For the text-containing cell, return its midpoint in (X, Y) coordinate format. 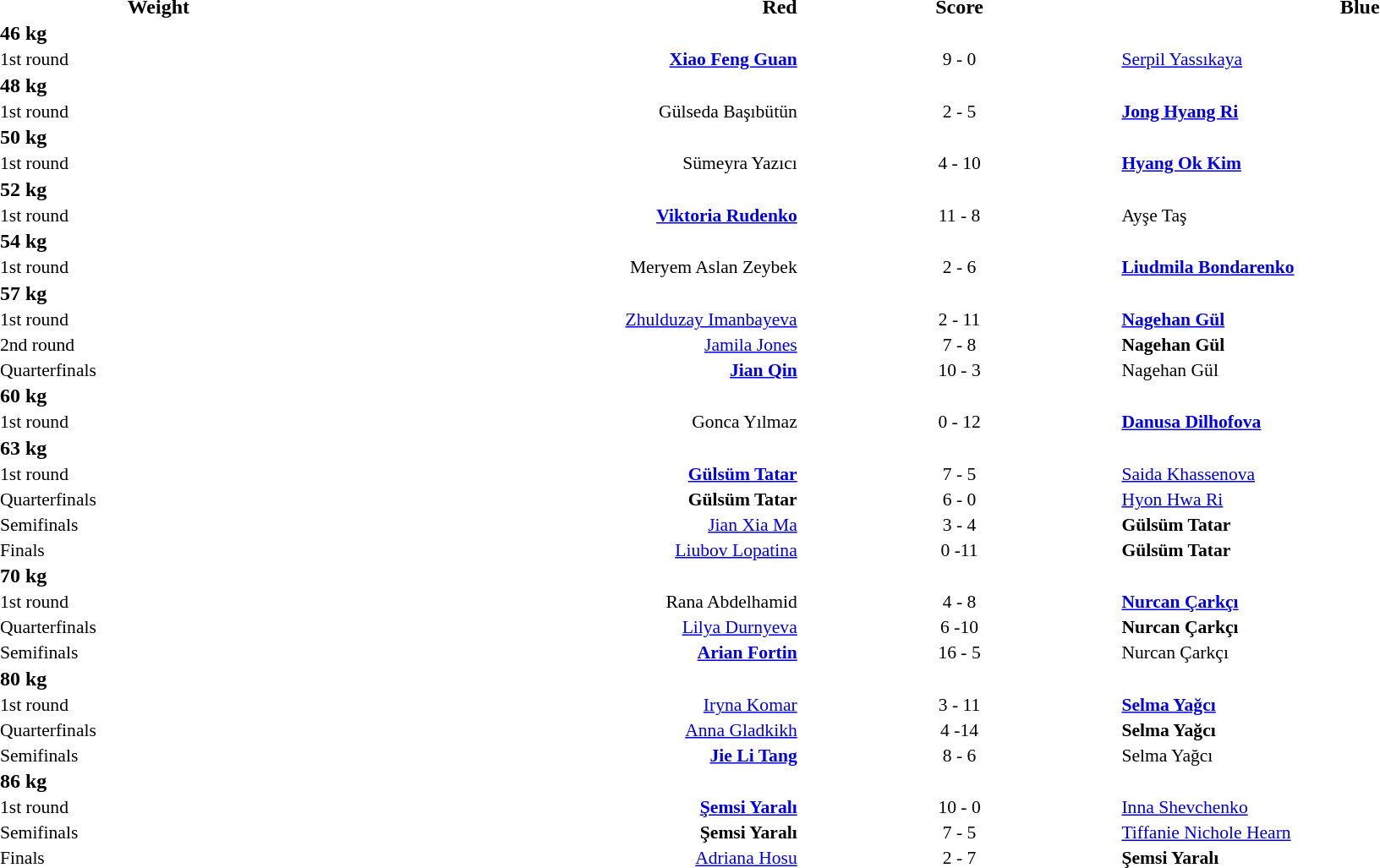
Viktoria Rudenko (560, 215)
3 - 4 (960, 524)
8 - 6 (960, 756)
Gonca Yılmaz (560, 422)
2 - 11 (960, 319)
Zhulduzay Imanbayeva (560, 319)
7 - 8 (960, 345)
Rana Abdelhamid (560, 602)
Jian Xia Ma (560, 524)
10 - 3 (960, 370)
4 - 8 (960, 602)
Arian Fortin (560, 652)
2 - 6 (960, 267)
2 - 5 (960, 112)
0 - 12 (960, 422)
Lilya Durnyeva (560, 627)
Liubov Lopatina (560, 549)
11 - 8 (960, 215)
0 -11 (960, 549)
Gülseda Başıbütün (560, 112)
9 - 0 (960, 59)
Xiao Feng Guan (560, 59)
4 -14 (960, 730)
Jie Li Tang (560, 756)
Iryna Komar (560, 705)
6 - 0 (960, 499)
Sümeyra Yazıcı (560, 163)
6 -10 (960, 627)
16 - 5 (960, 652)
Jian Qin (560, 370)
Anna Gladkikh (560, 730)
3 - 11 (960, 705)
10 - 0 (960, 807)
Meryem Aslan Zeybek (560, 267)
Jamila Jones (560, 345)
4 - 10 (960, 163)
